Determine the (X, Y) coordinate at the center of the cell enclosing the given text.  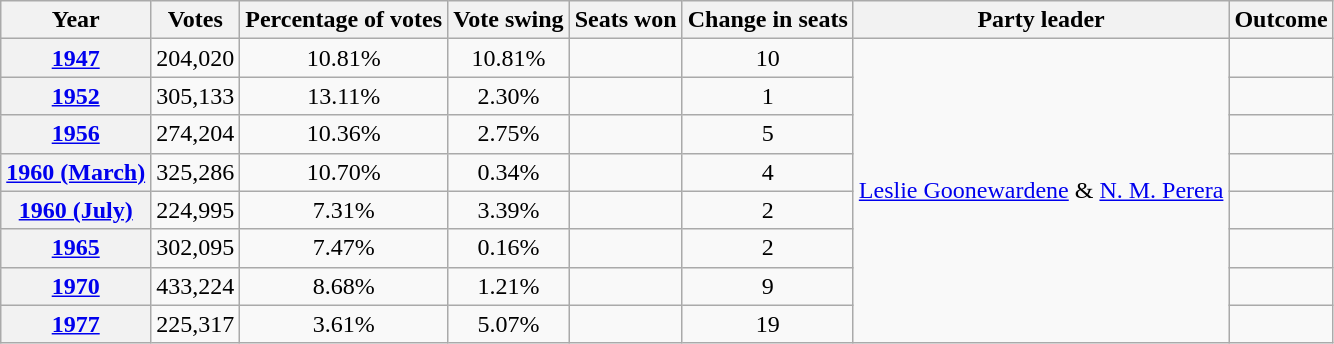
1952 (76, 96)
274,204 (196, 134)
Votes (196, 20)
Year (76, 20)
Leslie Goonewardene & N. M. Perera (1041, 191)
0.16% (509, 248)
3.39% (509, 210)
7.31% (344, 210)
Party leader (1041, 20)
10.70% (344, 172)
Vote swing (509, 20)
10.36% (344, 134)
1947 (76, 58)
1960 (March) (76, 172)
0.34% (509, 172)
1960 (July) (76, 210)
1.21% (509, 286)
19 (768, 324)
1977 (76, 324)
305,133 (196, 96)
5 (768, 134)
3.61% (344, 324)
5.07% (509, 324)
325,286 (196, 172)
1956 (76, 134)
225,317 (196, 324)
10 (768, 58)
Percentage of votes (344, 20)
2.75% (509, 134)
8.68% (344, 286)
4 (768, 172)
Change in seats (768, 20)
1 (768, 96)
Outcome (1281, 20)
13.11% (344, 96)
433,224 (196, 286)
7.47% (344, 248)
204,020 (196, 58)
224,995 (196, 210)
9 (768, 286)
302,095 (196, 248)
2.30% (509, 96)
1970 (76, 286)
Seats won (626, 20)
1965 (76, 248)
